Detect which cell encompasses the target text, then output its [x, y] center coordinate. 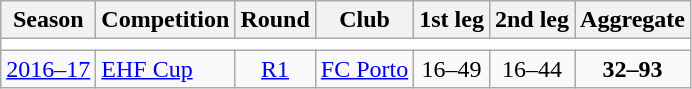
Club [364, 20]
Aggregate [633, 20]
1st leg [452, 20]
2nd leg [532, 20]
Season [48, 20]
R1 [275, 69]
16–44 [532, 69]
2016–17 [48, 69]
32–93 [633, 69]
Competition [166, 20]
EHF Cup [166, 69]
16–49 [452, 69]
FC Porto [364, 69]
Round [275, 20]
